Output the (x, y) coordinate of the center of the cell containing the given text.  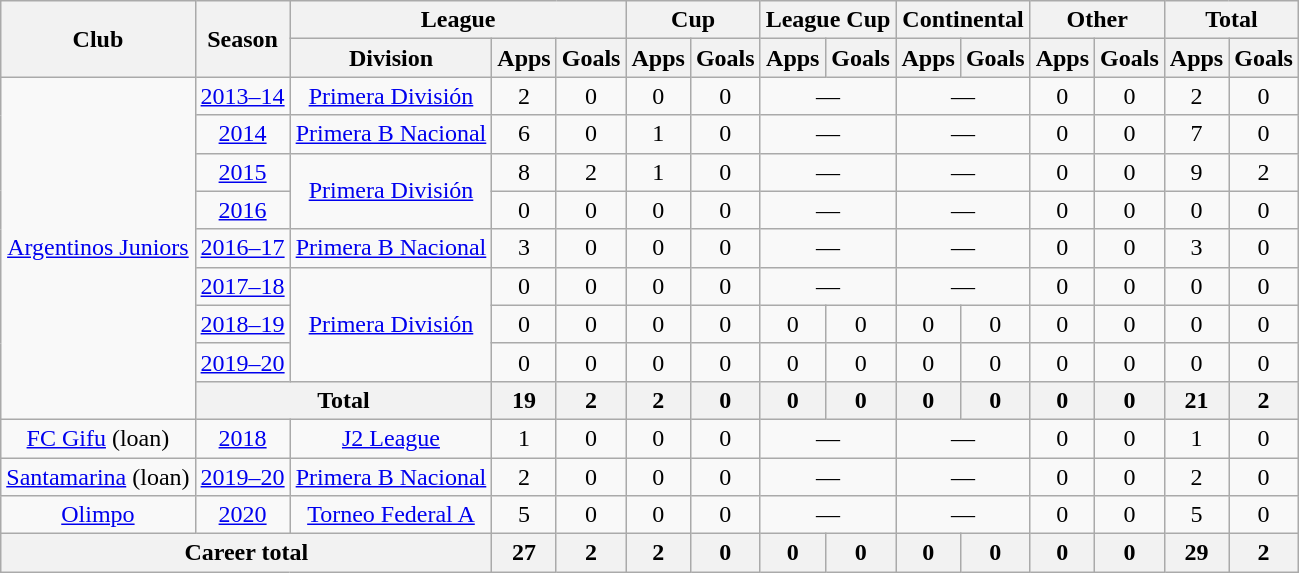
8 (524, 172)
29 (1196, 553)
7 (1196, 134)
2015 (242, 172)
2014 (242, 134)
League Cup (828, 20)
2017–18 (242, 286)
FC Gifu (loan) (98, 438)
21 (1196, 400)
2013–14 (242, 96)
2018–19 (242, 324)
2018 (242, 438)
Club (98, 39)
J2 League (391, 438)
Torneo Federal A (391, 515)
Other (1097, 20)
Olimpo (98, 515)
Cup (693, 20)
Career total (246, 553)
2016 (242, 210)
League (458, 20)
Argentinos Juniors (98, 248)
9 (1196, 172)
Division (391, 58)
Santamarina (loan) (98, 477)
19 (524, 400)
2016–17 (242, 248)
2020 (242, 515)
Continental (963, 20)
27 (524, 553)
Season (242, 39)
6 (524, 134)
